Search for the cell housing the specified text and yield its [X, Y] center coordinate. 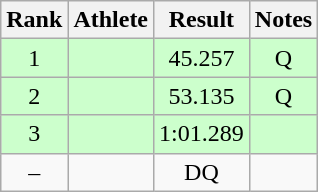
45.257 [202, 58]
Notes [283, 20]
1:01.289 [202, 134]
DQ [202, 172]
Athlete [111, 20]
2 [34, 96]
– [34, 172]
1 [34, 58]
3 [34, 134]
Rank [34, 20]
Result [202, 20]
53.135 [202, 96]
